Pinpoint the cell where the given text exists, returning its [X, Y] midpoint coordinate. 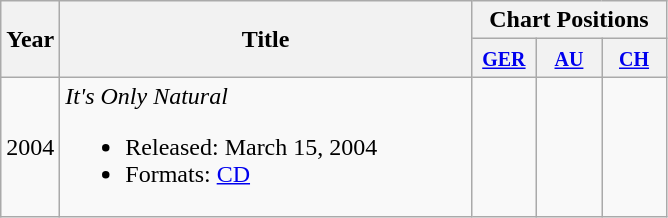
Chart Positions [568, 20]
GER [504, 58]
2004 [30, 147]
Title [266, 39]
CH [634, 58]
AU [568, 58]
It's Only NaturalReleased: March 15, 2004Formats: CD [266, 147]
Year [30, 39]
